Locate the cell with the specified text and output its (X, Y) center coordinate. 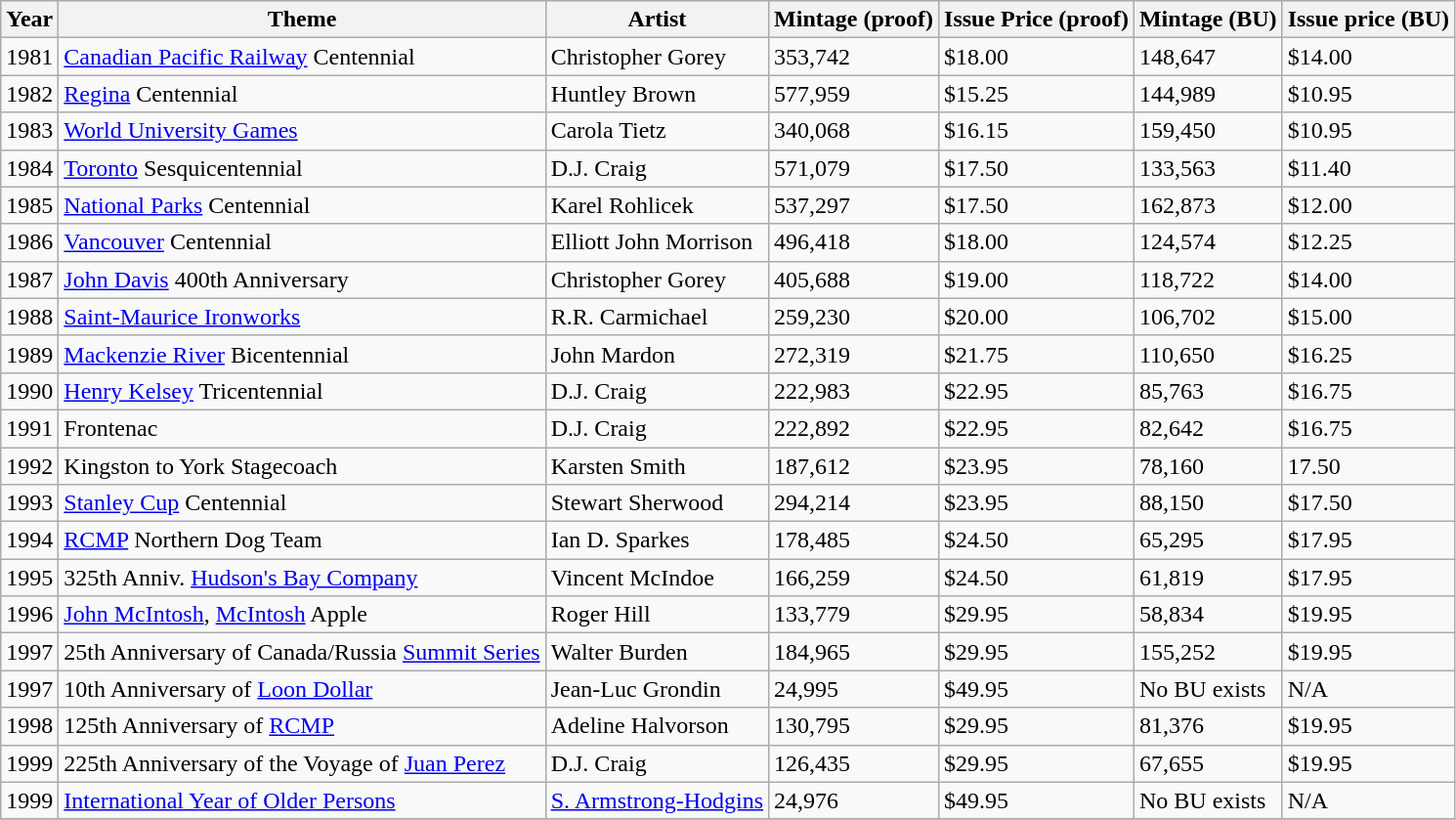
162,873 (1208, 205)
$16.15 (1037, 131)
126,435 (854, 763)
Ian D. Sparkes (657, 540)
85,763 (1208, 391)
Stanley Cup Centennial (302, 503)
1992 (29, 466)
Carola Tietz (657, 131)
222,983 (854, 391)
144,989 (1208, 94)
184,965 (854, 652)
Henry Kelsey Tricentennial (302, 391)
Theme (302, 20)
$19.00 (1037, 280)
106,702 (1208, 317)
1991 (29, 428)
496,418 (854, 242)
159,450 (1208, 131)
225th Anniversary of the Voyage of Juan Perez (302, 763)
178,485 (854, 540)
$12.00 (1368, 205)
1986 (29, 242)
1993 (29, 503)
1990 (29, 391)
405,688 (854, 280)
Vincent McIndoe (657, 578)
577,959 (854, 94)
571,079 (854, 168)
148,647 (1208, 57)
155,252 (1208, 652)
1983 (29, 131)
67,655 (1208, 763)
Adeline Halvorson (657, 726)
110,650 (1208, 354)
Saint-Maurice Ironworks (302, 317)
$20.00 (1037, 317)
Stewart Sherwood (657, 503)
Vancouver Centennial (302, 242)
118,722 (1208, 280)
259,230 (854, 317)
78,160 (1208, 466)
1996 (29, 615)
Artist (657, 20)
$11.40 (1368, 168)
Mintage (BU) (1208, 20)
1994 (29, 540)
Karsten Smith (657, 466)
81,376 (1208, 726)
National Parks Centennial (302, 205)
Year (29, 20)
$15.00 (1368, 317)
Elliott John Morrison (657, 242)
124,574 (1208, 242)
10th Anniversary of Loon Dollar (302, 689)
537,297 (854, 205)
294,214 (854, 503)
353,742 (854, 57)
1988 (29, 317)
272,319 (854, 354)
1985 (29, 205)
1981 (29, 57)
Issue Price (proof) (1037, 20)
Regina Centennial (302, 94)
World University Games (302, 131)
187,612 (854, 466)
133,563 (1208, 168)
Toronto Sesquicentennial (302, 168)
$21.75 (1037, 354)
1995 (29, 578)
222,892 (854, 428)
John McIntosh, McIntosh Apple (302, 615)
Issue price (BU) (1368, 20)
S. Armstrong-Hodgins (657, 800)
Canadian Pacific Railway Centennial (302, 57)
$15.25 (1037, 94)
R.R. Carmichael (657, 317)
Huntley Brown (657, 94)
$12.25 (1368, 242)
65,295 (1208, 540)
Frontenac (302, 428)
Walter Burden (657, 652)
166,259 (854, 578)
Mintage (proof) (854, 20)
1998 (29, 726)
24,976 (854, 800)
82,642 (1208, 428)
John Mardon (657, 354)
133,779 (854, 615)
1982 (29, 94)
17.50 (1368, 466)
25th Anniversary of Canada/Russia Summit Series (302, 652)
88,150 (1208, 503)
Roger Hill (657, 615)
Jean-Luc Grondin (657, 689)
RCMP Northern Dog Team (302, 540)
Mackenzie River Bicentennial (302, 354)
Karel Rohlicek (657, 205)
340,068 (854, 131)
61,819 (1208, 578)
$16.25 (1368, 354)
John Davis 400th Anniversary (302, 280)
International Year of Older Persons (302, 800)
1984 (29, 168)
125th Anniversary of RCMP (302, 726)
130,795 (854, 726)
58,834 (1208, 615)
24,995 (854, 689)
1989 (29, 354)
1987 (29, 280)
325th Anniv. Hudson's Bay Company (302, 578)
Kingston to York Stagecoach (302, 466)
